Return (X, Y) of the center of cell containing provided text 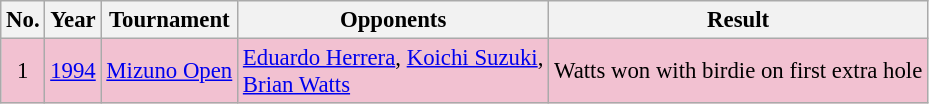
No. (23, 20)
1 (23, 72)
Eduardo Herrera, Koichi Suzuki, Brian Watts (394, 72)
Mizuno Open (170, 72)
Year (73, 20)
Tournament (170, 20)
Result (738, 20)
Opponents (394, 20)
Watts won with birdie on first extra hole (738, 72)
1994 (73, 72)
